Return the (x, y) coordinate for the center point of the cell that contains the specified text.  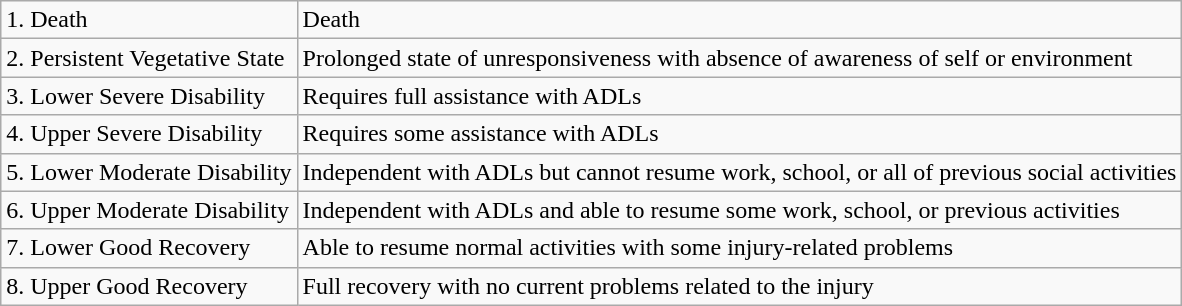
6. Upper Moderate Disability (149, 210)
Independent with ADLs but cannot resume work, school, or all of previous social activities (740, 172)
2. Persistent Vegetative State (149, 58)
Prolonged state of unresponsiveness with absence of awareness of self or environment (740, 58)
3. Lower Severe Disability (149, 96)
Requires full assistance with ADLs (740, 96)
4. Upper Severe Disability (149, 134)
Able to resume normal activities with some injury-related problems (740, 248)
Requires some assistance with ADLs (740, 134)
Independent with ADLs and able to resume some work, school, or previous activities (740, 210)
7. Lower Good Recovery (149, 248)
1. Death (149, 20)
Death (740, 20)
8. Upper Good Recovery (149, 286)
Full recovery with no current problems related to the injury (740, 286)
5. Lower Moderate Disability (149, 172)
